Provide the (x, y) coordinate of the cell's center where the given text is located.  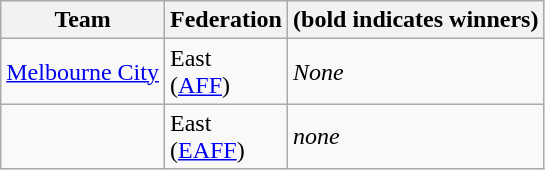
(bold indicates winners) (416, 20)
None (416, 72)
Federation (226, 20)
none (416, 136)
Melbourne City (83, 72)
East (AFF) (226, 72)
Team (83, 20)
East (EAFF) (226, 136)
